Provide the [X, Y] coordinate of the cell's center where the given text is located.  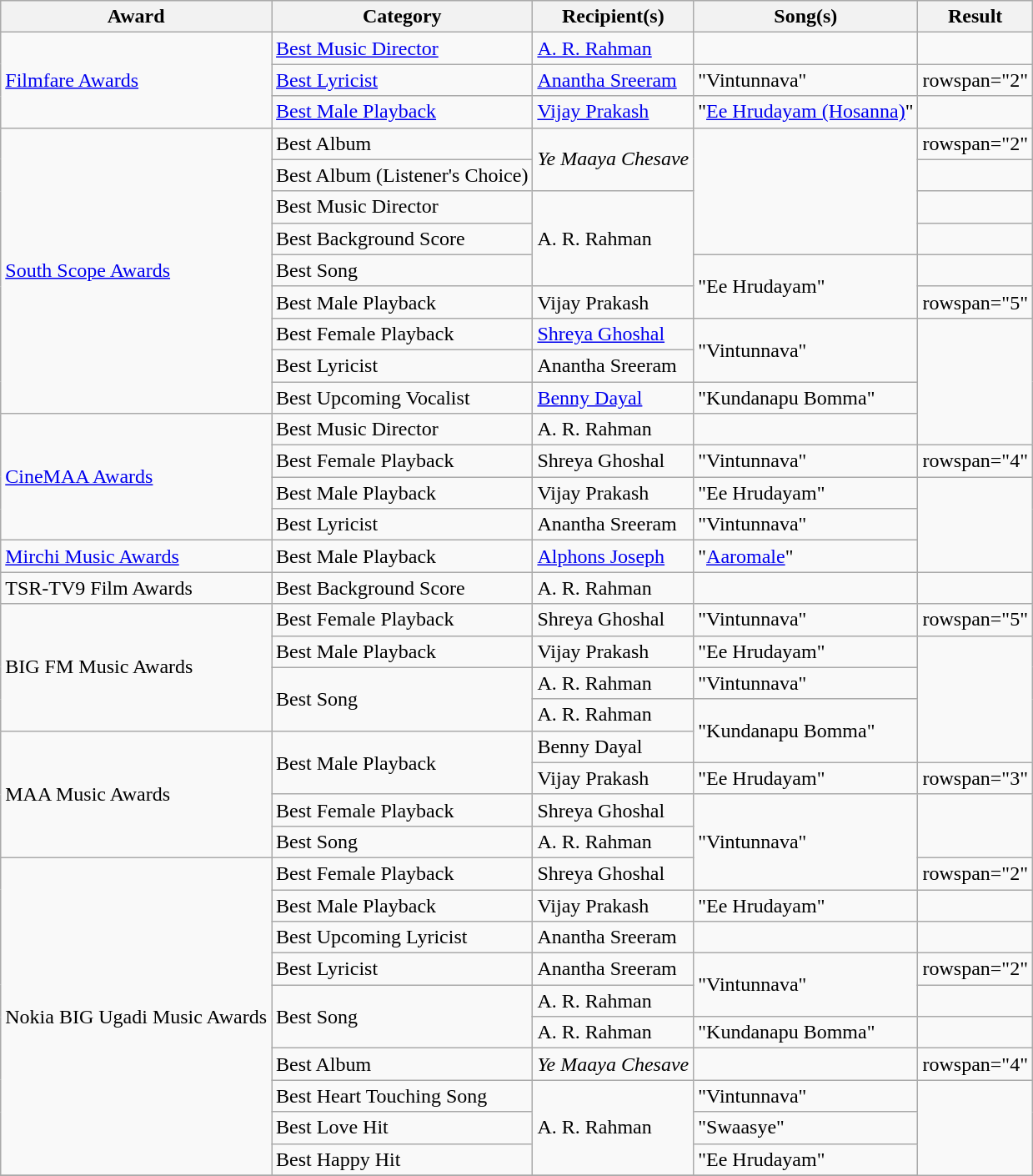
South Scope Awards [137, 270]
Best Happy Hit [402, 1159]
Filmfare Awards [137, 80]
MAA Music Awards [137, 794]
Category [402, 17]
Mirchi Music Awards [137, 556]
Result [975, 17]
Best Album (Listener's Choice) [402, 175]
"Aaromale" [805, 556]
Alphons Joseph [614, 556]
Best Heart Touching Song [402, 1096]
"Ee Hrudayam (Hosanna)" [805, 112]
CineMAA Awards [137, 477]
TSR-TV9 Film Awards [137, 588]
rowspan="3" [975, 778]
Best Love Hit [402, 1128]
Best Upcoming Lyricist [402, 937]
BIG FM Music Awards [137, 667]
Best Upcoming Vocalist [402, 398]
"Swaasye" [805, 1128]
Award [137, 17]
Recipient(s) [614, 17]
Nokia BIG Ugadi Music Awards [137, 1016]
Song(s) [805, 17]
